Return (x, y) of the center of cell containing provided text 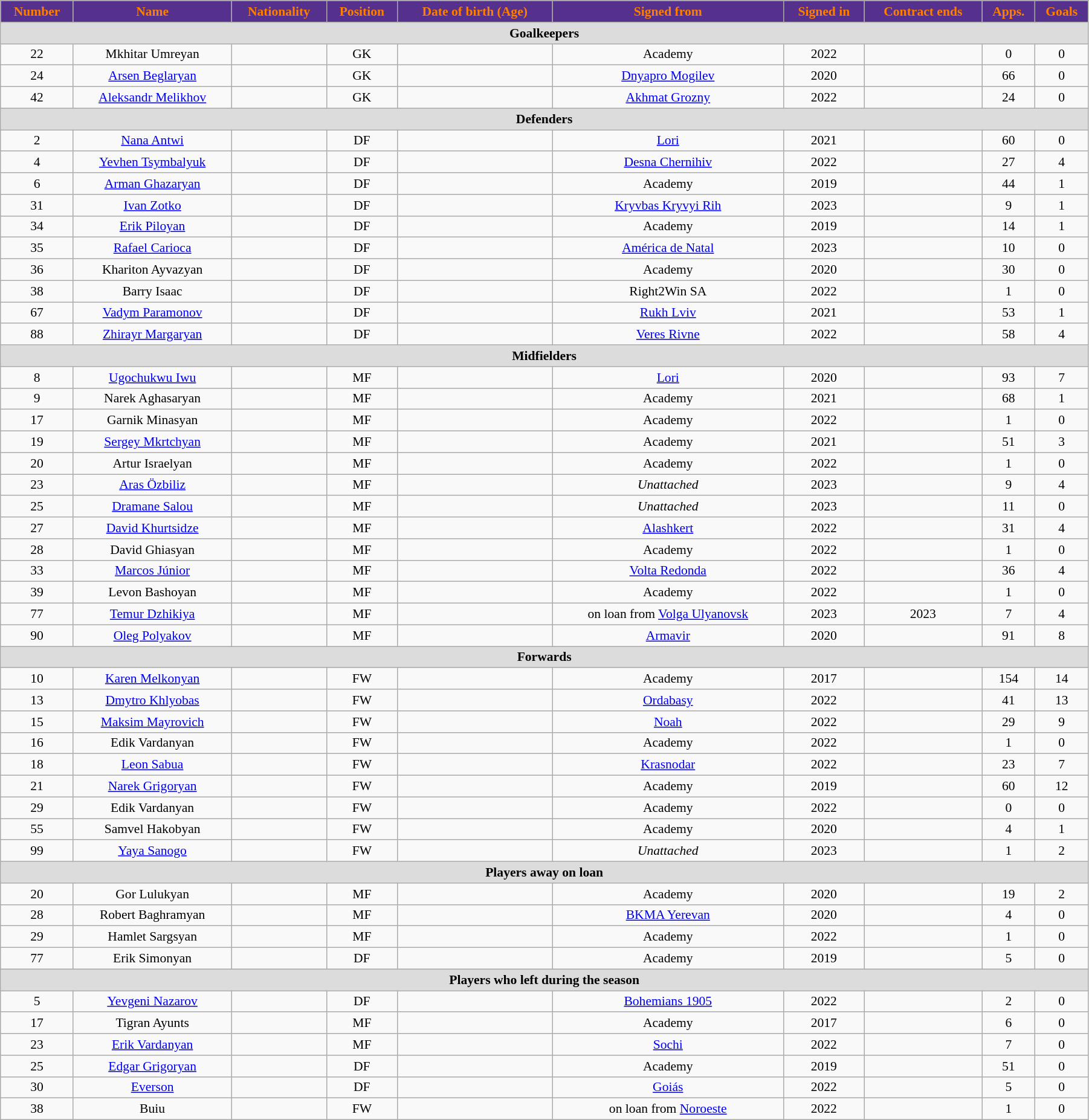
Name (152, 11)
Akhmat Grozny (668, 98)
Krasnodar (668, 765)
Alashkert (668, 528)
David Khurtsidze (152, 528)
Volta Redonda (668, 571)
Temur Dzhikiya (152, 614)
Desna Chernihiv (668, 163)
Forwards (544, 657)
Edgar Grigoryan (152, 1066)
Samvel Hakobyan (152, 829)
Contract ends (923, 11)
67 (37, 313)
15 (37, 722)
41 (1009, 700)
Hamlet Sargsyan (152, 937)
93 (1009, 378)
Aras Özbiliz (152, 485)
Everson (152, 1087)
Erik Piloyan (152, 227)
Bohemians 1905 (668, 1002)
Apps. (1009, 11)
Narek Aghasaryan (152, 399)
90 (37, 636)
Position (361, 11)
Narek Grigoryan (152, 787)
18 (37, 765)
Artur Israelyan (152, 463)
68 (1009, 399)
Date of birth (Age) (475, 11)
Signed from (668, 11)
Arman Ghazaryan (152, 184)
Arsen Beglaryan (152, 76)
Vadym Paramonov (152, 313)
on loan from Volga Ulyanovsk (668, 614)
Ugochukwu Iwu (152, 378)
Sochi (668, 1044)
Sergey Mkrtchyan (152, 442)
33 (37, 571)
Veres Rivne (668, 335)
Khariton Ayvazyan (152, 270)
Defenders (544, 119)
América de Natal (668, 248)
BKMA Yerevan (668, 915)
55 (37, 829)
Robert Baghramyan (152, 915)
Dramane Salou (152, 507)
Buiu (152, 1109)
88 (37, 335)
Rafael Carioca (152, 248)
Players who left during the season (544, 980)
Mkhitar Umreyan (152, 54)
Signed in (824, 11)
Oleg Polyakov (152, 636)
Maksim Mayrovich (152, 722)
Midfielders (544, 356)
44 (1009, 184)
21 (37, 787)
99 (37, 851)
53 (1009, 313)
Right2Win SA (668, 291)
Kryvbas Kryvyi Rih (668, 205)
Rukh Lviv (668, 313)
Tigran Ayunts (152, 1023)
Erik Simonyan (152, 959)
Aleksandr Melikhov (152, 98)
David Ghiasyan (152, 550)
Leon Sabua (152, 765)
11 (1009, 507)
154 (1009, 679)
58 (1009, 335)
Goiás (668, 1087)
35 (37, 248)
12 (1061, 787)
39 (37, 593)
Gor Lulukyan (152, 894)
Dmytro Khlyobas (152, 700)
91 (1009, 636)
42 (37, 98)
16 (37, 743)
Ivan Zotko (152, 205)
Dnyapro Mogilev (668, 76)
Garnik Minasyan (152, 420)
Nana Antwi (152, 141)
34 (37, 227)
Levon Bashoyan (152, 593)
Nationality (279, 11)
on loan from Noroeste (668, 1109)
Yevgeni Nazarov (152, 1002)
Yevhen Tsymbalyuk (152, 163)
Armavir (668, 636)
Yaya Sanogo (152, 851)
Barry Isaac (152, 291)
Players away on loan (544, 872)
3 (1061, 442)
Ordabasy (668, 700)
Zhirayr Margaryan (152, 335)
Goals (1061, 11)
Noah (668, 722)
66 (1009, 76)
22 (37, 54)
Marcos Júnior (152, 571)
Number (37, 11)
Erik Vardanyan (152, 1044)
Goalkeepers (544, 33)
Karen Melkonyan (152, 679)
